Output the [x, y] coordinate of the center of the cell containing the given text.  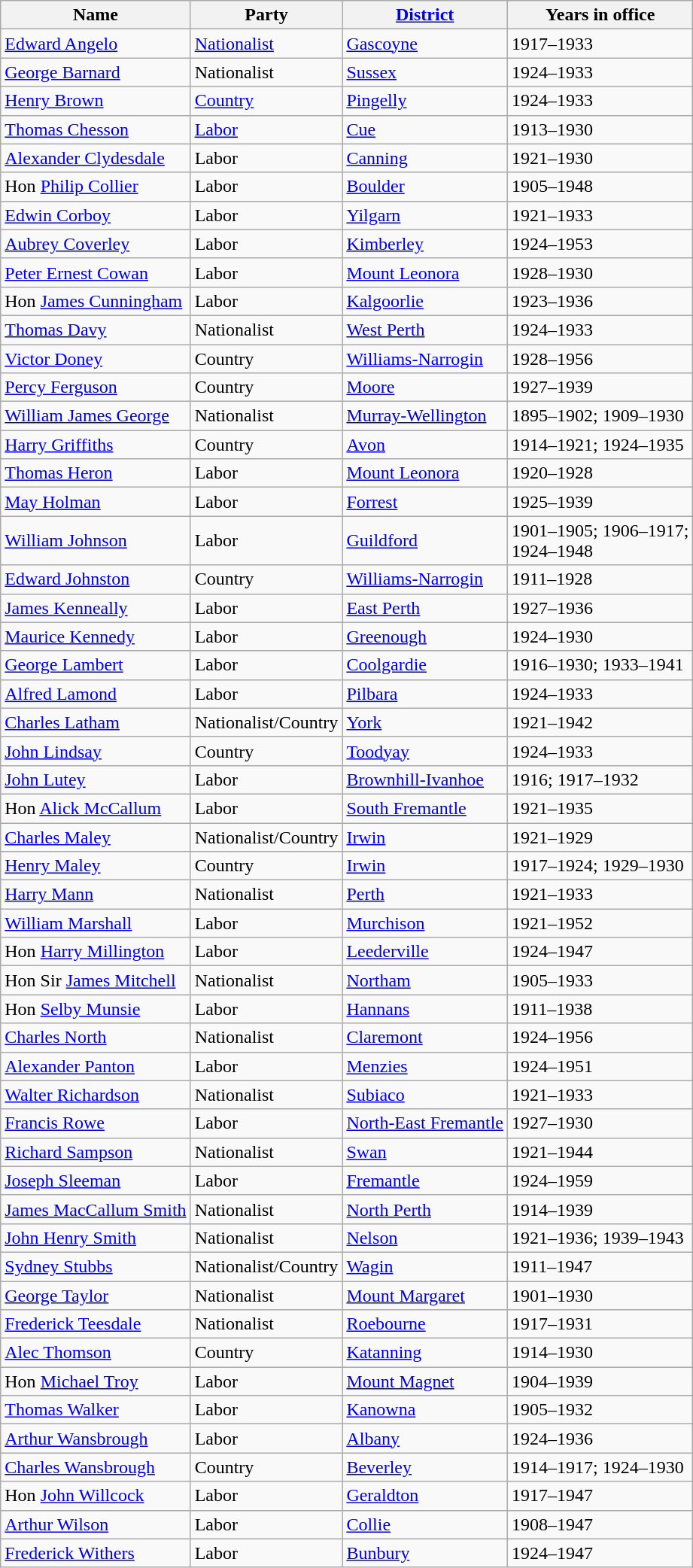
1924–1951 [600, 1066]
Swan [425, 1152]
Cue [425, 129]
James MacCallum Smith [96, 1209]
Years in office [600, 15]
Arthur Wansbrough [96, 1439]
Alec Thomson [96, 1353]
George Taylor [96, 1295]
Leederville [425, 952]
Sussex [425, 72]
1911–1938 [600, 1009]
Roebourne [425, 1324]
1905–1933 [600, 980]
John Henry Smith [96, 1238]
Henry Brown [96, 101]
Pingelly [425, 101]
Charles Maley [96, 837]
1924–1959 [600, 1181]
Charles Wansbrough [96, 1467]
York [425, 722]
1905–1948 [600, 187]
Canning [425, 158]
Aubrey Coverley [96, 244]
Party [266, 15]
Hon Alick McCallum [96, 808]
Murchison [425, 923]
Avon [425, 445]
George Barnard [96, 72]
Moore [425, 387]
1924–1930 [600, 637]
1901–1905; 1906–1917;1924–1948 [600, 540]
Percy Ferguson [96, 387]
Hannans [425, 1009]
1927–1936 [600, 608]
Thomas Chesson [96, 129]
Kanowna [425, 1410]
Joseph Sleeman [96, 1181]
Hon Michael Troy [96, 1381]
1927–1939 [600, 387]
1914–1939 [600, 1209]
1921–1935 [600, 808]
Hon James Cunningham [96, 301]
1921–1942 [600, 722]
Murray-Wellington [425, 416]
Alexander Panton [96, 1066]
Name [96, 15]
1923–1936 [600, 301]
1913–1930 [600, 129]
Hon John Willcock [96, 1496]
Brownhill-Ivanhoe [425, 779]
George Lambert [96, 665]
Northam [425, 980]
Charles Latham [96, 722]
Alfred Lamond [96, 694]
South Fremantle [425, 808]
Kalgoorlie [425, 301]
Hon Sir James Mitchell [96, 980]
Wagin [425, 1266]
Pilbara [425, 694]
West Perth [425, 330]
1921–1929 [600, 837]
Hon Harry Millington [96, 952]
Thomas Davy [96, 330]
1895–1902; 1909–1930 [600, 416]
North-East Fremantle [425, 1123]
Toodyay [425, 751]
Claremont [425, 1038]
1921–1930 [600, 158]
Frederick Teesdale [96, 1324]
Edward Angelo [96, 44]
Victor Doney [96, 359]
1924–1956 [600, 1038]
1911–1928 [600, 579]
Thomas Walker [96, 1410]
Fremantle [425, 1181]
Harry Mann [96, 895]
Katanning [425, 1353]
1925–1939 [600, 502]
1927–1930 [600, 1123]
1914–1930 [600, 1353]
Perth [425, 895]
1917–1931 [600, 1324]
Kimberley [425, 244]
Guildford [425, 540]
Bunbury [425, 1553]
Nelson [425, 1238]
Peter Ernest Cowan [96, 272]
Arthur Wilson [96, 1524]
William James George [96, 416]
Thomas Heron [96, 473]
Edward Johnston [96, 579]
1916; 1917–1932 [600, 779]
James Kenneally [96, 608]
Menzies [425, 1066]
Mount Magnet [425, 1381]
1914–1921; 1924–1935 [600, 445]
North Perth [425, 1209]
William Johnson [96, 540]
1905–1932 [600, 1410]
1917–1933 [600, 44]
1921–1936; 1939–1943 [600, 1238]
1921–1952 [600, 923]
1924–1953 [600, 244]
Francis Rowe [96, 1123]
John Lindsay [96, 751]
1920–1928 [600, 473]
Gascoyne [425, 44]
1908–1947 [600, 1524]
Albany [425, 1439]
1928–1956 [600, 359]
Forrest [425, 502]
Collie [425, 1524]
East Perth [425, 608]
1901–1930 [600, 1295]
William Marshall [96, 923]
District [425, 15]
1916–1930; 1933–1941 [600, 665]
Alexander Clydesdale [96, 158]
Coolgardie [425, 665]
1914–1917; 1924–1930 [600, 1467]
Sydney Stubbs [96, 1266]
Mount Margaret [425, 1295]
Harry Griffiths [96, 445]
Henry Maley [96, 866]
John Lutey [96, 779]
1917–1947 [600, 1496]
1911–1947 [600, 1266]
Richard Sampson [96, 1152]
Hon Selby Munsie [96, 1009]
Edwin Corboy [96, 215]
Beverley [425, 1467]
1917–1924; 1929–1930 [600, 866]
1921–1944 [600, 1152]
Boulder [425, 187]
Maurice Kennedy [96, 637]
Hon Philip Collier [96, 187]
May Holman [96, 502]
Geraldton [425, 1496]
Charles North [96, 1038]
Greenough [425, 637]
Subiaco [425, 1095]
1928–1930 [600, 272]
Yilgarn [425, 215]
1904–1939 [600, 1381]
Walter Richardson [96, 1095]
Frederick Withers [96, 1553]
1924–1936 [600, 1439]
